Locate the cell with the specified text and output its [X, Y] center coordinate. 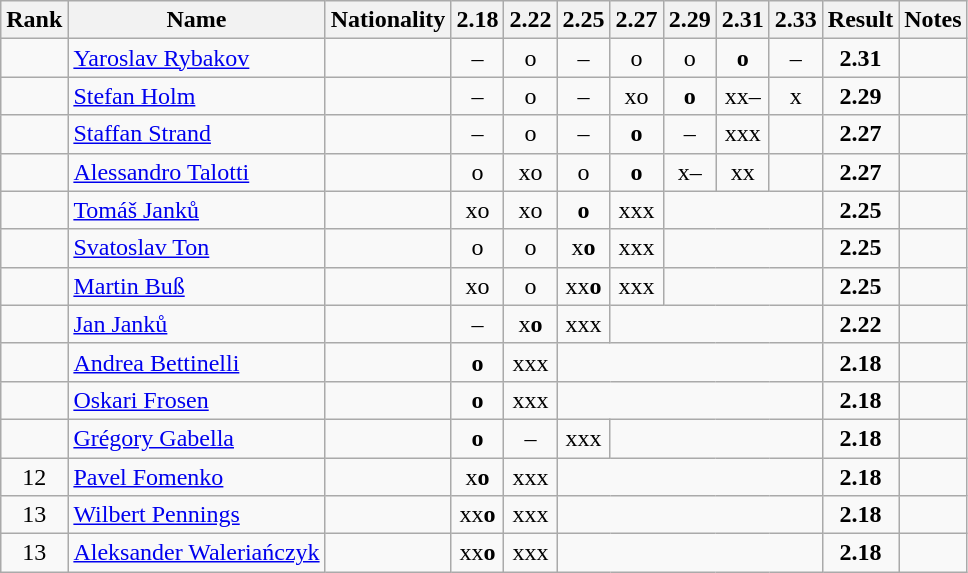
x– [690, 172]
Andrea Bettinelli [196, 362]
xx [742, 172]
Wilbert Pennings [196, 515]
xx– [742, 96]
Name [196, 20]
Aleksander Waleriańczyk [196, 553]
Stefan Holm [196, 96]
Pavel Fomenko [196, 477]
x [796, 96]
Tomáš Janků [196, 210]
Martin Buß [196, 286]
2.33 [796, 20]
Staffan Strand [196, 134]
Alessandro Talotti [196, 172]
Result [860, 20]
Svatoslav Ton [196, 248]
12 [34, 477]
Jan Janků [196, 324]
Grégory Gabella [196, 438]
Notes [933, 20]
Nationality [388, 20]
Rank [34, 20]
Yaroslav Rybakov [196, 58]
Oskari Frosen [196, 400]
